From the cell containing the given text, extract its center point as [x, y] coordinate. 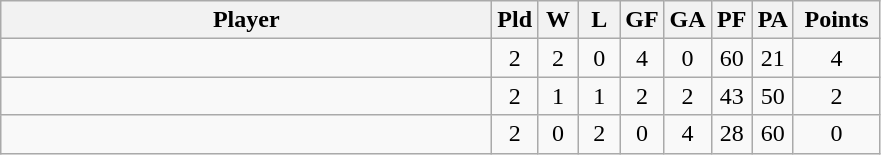
PF [732, 20]
Player [246, 20]
W [558, 20]
Pld [515, 20]
28 [732, 134]
GF [642, 20]
50 [772, 96]
PA [772, 20]
Points [836, 20]
43 [732, 96]
L [600, 20]
GA [688, 20]
21 [772, 58]
